Extract the (x, y) coordinate from the center of the cell holding the provided text.  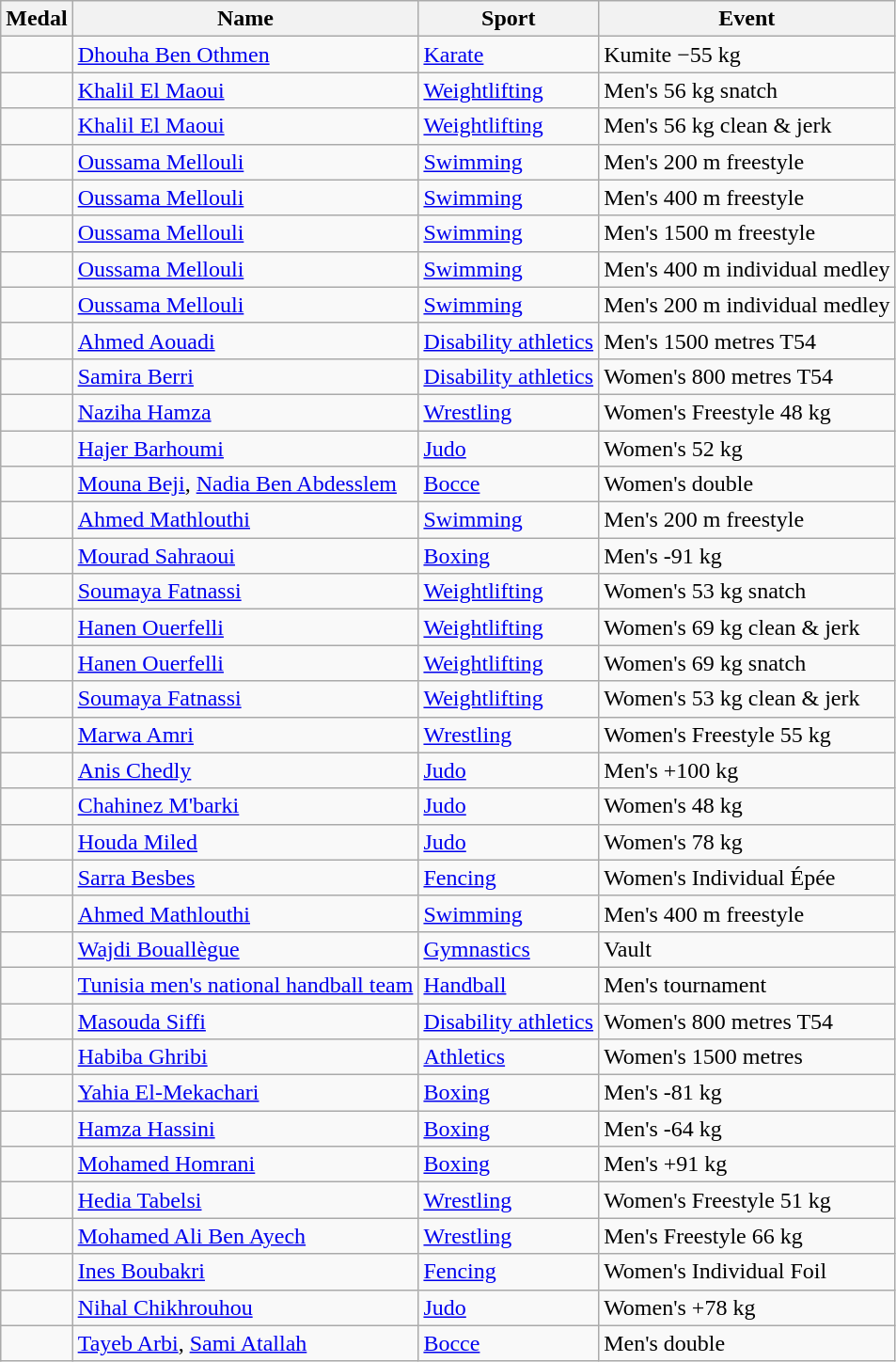
Handball (509, 985)
Women's Individual Foil (747, 1272)
Tunisia men's national handball team (245, 985)
Men's -64 kg (747, 1129)
Wajdi Bouallègue (245, 949)
Hajer Barhoumi (245, 449)
Sport (509, 19)
Women's 69 kg clean & jerk (747, 627)
Sarra Besbes (245, 878)
Men's +91 kg (747, 1164)
Men's -81 kg (747, 1093)
Women's Freestyle 48 kg (747, 412)
Hamza Hassini (245, 1129)
Nihal Chikhrouhou (245, 1307)
Chahinez M'barki (245, 806)
Men's tournament (747, 985)
Men's +100 kg (747, 770)
Men's 56 kg snatch (747, 90)
Samira Berri (245, 376)
Women's Freestyle 55 kg (747, 735)
Karate (509, 55)
Gymnastics (509, 949)
Men's 56 kg clean & jerk (747, 126)
Women's +78 kg (747, 1307)
Vault (747, 949)
Men's -91 kg (747, 556)
Mouna Beji, Nadia Ben Abdesslem (245, 484)
Women's 53 kg clean & jerk (747, 699)
Mourad Sahraoui (245, 556)
Masouda Siffi (245, 1021)
Medal (37, 19)
Yahia El-Mekachari (245, 1093)
Tayeb Arbi, Sami Atallah (245, 1343)
Houda Miled (245, 842)
Women's double (747, 484)
Dhouha Ben Othmen (245, 55)
Women's Freestyle 51 kg (747, 1200)
Ines Boubakri (245, 1272)
Name (245, 19)
Mohamed Ali Ben Ayech (245, 1236)
Marwa Amri (245, 735)
Men's 400 m individual medley (747, 269)
Men's 200 m individual medley (747, 305)
Women's 69 kg snatch (747, 663)
Men's double (747, 1343)
Naziha Hamza (245, 412)
Women's 78 kg (747, 842)
Men's 1500 m freestyle (747, 233)
Women's 1500 metres (747, 1057)
Event (747, 19)
Women's Individual Épée (747, 878)
Hedia Tabelsi (245, 1200)
Anis Chedly (245, 770)
Kumite −55 kg (747, 55)
Women's 52 kg (747, 449)
Athletics (509, 1057)
Men's 1500 metres T54 (747, 340)
Ahmed Aouadi (245, 340)
Habiba Ghribi (245, 1057)
Women's 53 kg snatch (747, 592)
Mohamed Homrani (245, 1164)
Men's Freestyle 66 kg (747, 1236)
Women's 48 kg (747, 806)
